Scan for the cell matching the given text and deliver its (x, y) coordinate at center. 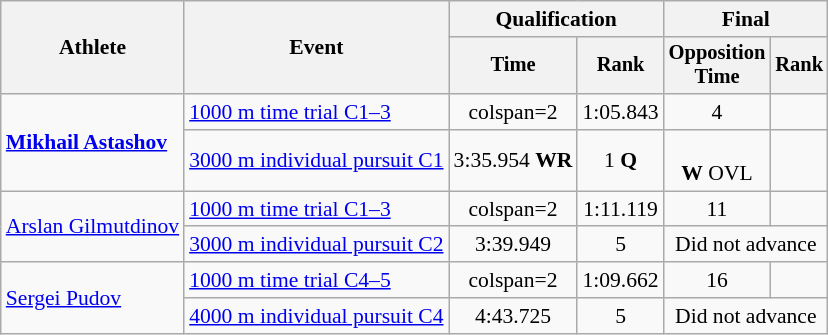
Event (316, 48)
1:09.662 (620, 280)
3:35.954 WR (514, 160)
1000 m time trial C4–5 (316, 280)
11 (718, 209)
W OVL (718, 160)
Mikhail Astashov (92, 142)
16 (718, 280)
Qualification (556, 19)
Sergei Pudov (92, 298)
Final (746, 19)
Athlete (92, 48)
3000 m individual pursuit C2 (316, 245)
3000 m individual pursuit C1 (316, 160)
Time (514, 66)
4000 m individual pursuit C4 (316, 316)
1 Q (620, 160)
4 (718, 112)
Arslan Gilmutdinov (92, 226)
1:05.843 (620, 112)
4:43.725 (514, 316)
1:11.119 (620, 209)
3:39.949 (514, 245)
OppositionTime (718, 66)
